Determine the (x, y) coordinate at the center of the cell enclosing the given text.  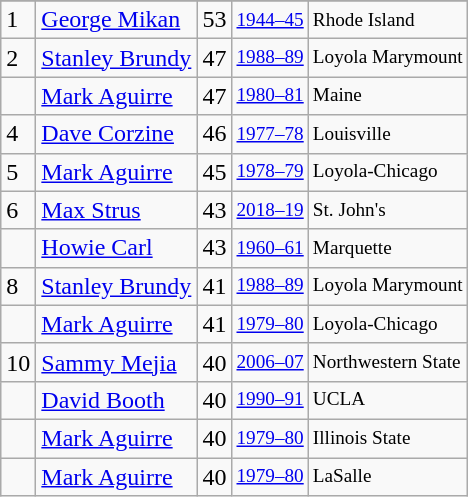
2006–07 (270, 362)
53 (214, 20)
46 (214, 134)
2018–19 (270, 210)
Marquette (388, 248)
Howie Carl (116, 248)
LaSalle (388, 477)
1980–81 (270, 96)
4 (18, 134)
10 (18, 362)
Maine (388, 96)
Louisville (388, 134)
Northwestern State (388, 362)
Illinois State (388, 438)
6 (18, 210)
2 (18, 58)
Sammy Mejia (116, 362)
George Mikan (116, 20)
1977–78 (270, 134)
1944–45 (270, 20)
David Booth (116, 400)
Dave Corzine (116, 134)
St. John's (388, 210)
UCLA (388, 400)
45 (214, 172)
1990–91 (270, 400)
8 (18, 286)
1978–79 (270, 172)
Max Strus (116, 210)
5 (18, 172)
Rhode Island (388, 20)
1960–61 (270, 248)
1 (18, 20)
